Search for the cell housing the specified text and yield its [X, Y] center coordinate. 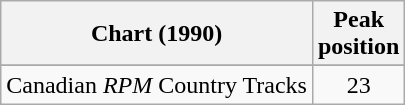
23 [358, 85]
Chart (1990) [157, 34]
Canadian RPM Country Tracks [157, 85]
Peakposition [358, 34]
